Output the (X, Y) coordinate of the center of the cell containing the given text.  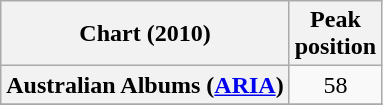
Chart (2010) (145, 34)
Australian Albums (ARIA) (145, 85)
Peakposition (335, 34)
58 (335, 85)
